Return [x, y] of the center of cell containing provided text 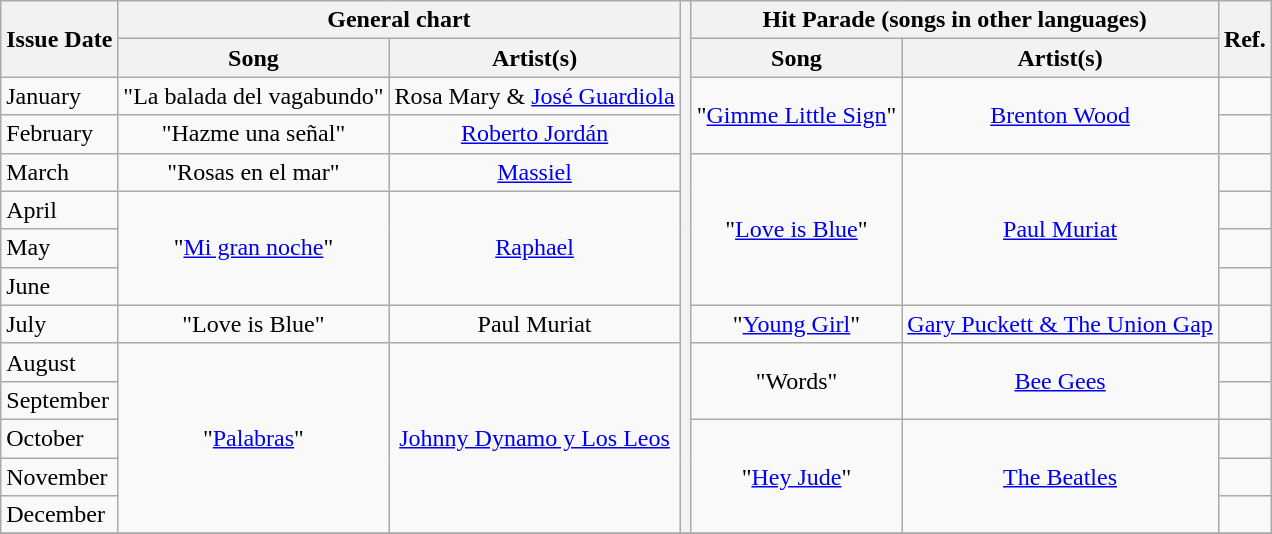
February [60, 134]
Bee Gees [1060, 381]
"Young Girl" [796, 324]
Brenton Wood [1060, 115]
General chart [399, 20]
August [60, 362]
September [60, 400]
July [60, 324]
Massiel [534, 172]
October [60, 438]
January [60, 96]
Ref. [1244, 39]
Issue Date [60, 39]
April [60, 210]
Johnny Dynamo y Los Leos [534, 438]
Hit Parade (songs in other languages) [954, 20]
December [60, 515]
"La balada del vagabundo" [254, 96]
"Rosas en el mar" [254, 172]
"Words" [796, 381]
Gary Puckett & The Union Gap [1060, 324]
"Mi gran noche" [254, 248]
May [60, 248]
June [60, 286]
Rosa Mary & José Guardiola [534, 96]
November [60, 477]
"Hazme una señal" [254, 134]
March [60, 172]
Roberto Jordán [534, 134]
"Palabras" [254, 438]
The Beatles [1060, 476]
"Gimme Little Sign" [796, 115]
Raphael [534, 248]
"Hey Jude" [796, 476]
